Identify which cell holds the provided text, then report its [X, Y] central coordinate. 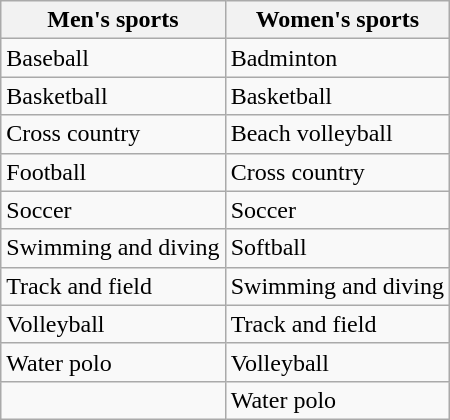
Women's sports [337, 20]
Baseball [113, 58]
Football [113, 172]
Badminton [337, 58]
Men's sports [113, 20]
Beach volleyball [337, 134]
Softball [337, 248]
